Return [x, y] of the center of cell containing provided text 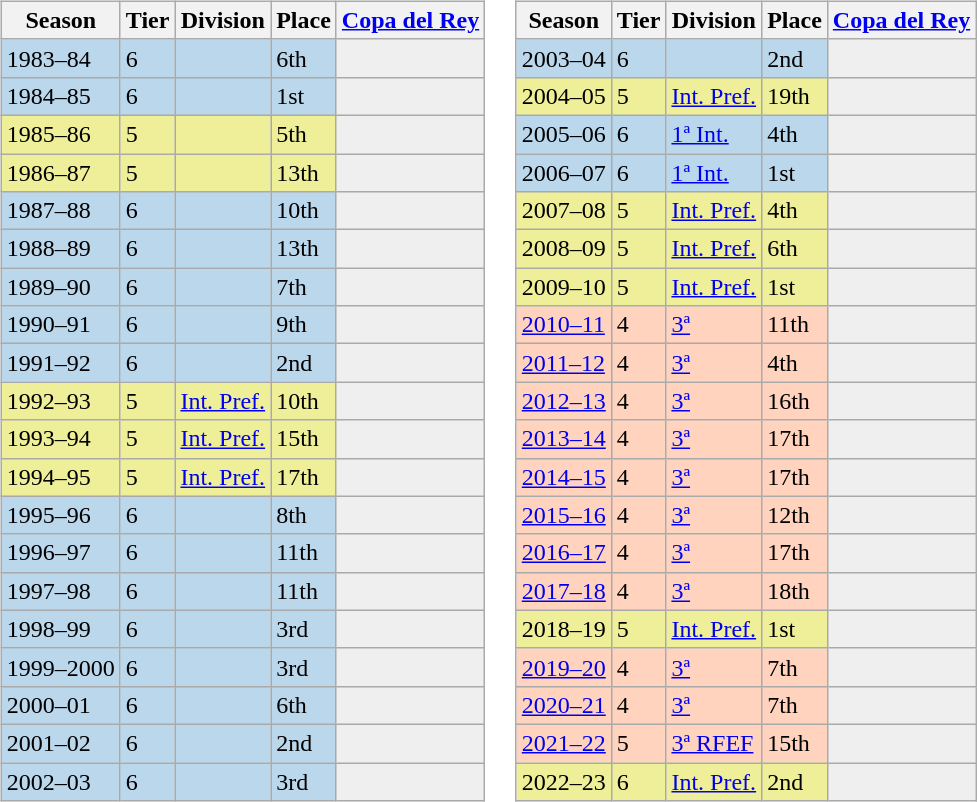
2005–06 [564, 134]
2006–07 [564, 173]
2017–18 [564, 591]
1996–97 [60, 553]
18th [795, 591]
8th [304, 515]
1999–2000 [60, 667]
2012–13 [564, 401]
1988–89 [60, 249]
2008–09 [564, 249]
2013–14 [564, 439]
2022–23 [564, 781]
2009–10 [564, 287]
2004–05 [564, 96]
2000–01 [60, 705]
2002–03 [60, 781]
1992–93 [60, 401]
19th [795, 96]
3ª RFEF [714, 743]
16th [795, 401]
9th [304, 325]
1987–88 [60, 211]
2018–19 [564, 629]
1998–99 [60, 629]
5th [304, 134]
1983–84 [60, 58]
1993–94 [60, 439]
2003–04 [564, 58]
2019–20 [564, 667]
2021–22 [564, 743]
2014–15 [564, 477]
1997–98 [60, 591]
2001–02 [60, 743]
2015–16 [564, 515]
12th [795, 515]
1990–91 [60, 325]
1991–92 [60, 363]
2011–12 [564, 363]
2007–08 [564, 211]
1989–90 [60, 287]
1995–96 [60, 515]
1985–86 [60, 134]
1984–85 [60, 96]
2010–11 [564, 325]
1986–87 [60, 173]
2016–17 [564, 553]
1994–95 [60, 477]
2020–21 [564, 705]
